Identify which cell holds the provided text, then report its (x, y) central coordinate. 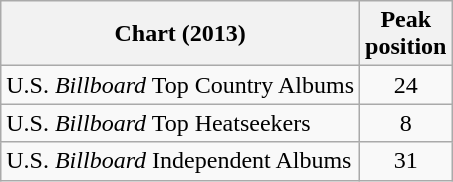
31 (406, 161)
U.S. Billboard Top Heatseekers (180, 123)
24 (406, 85)
Chart (2013) (180, 34)
U.S. Billboard Independent Albums (180, 161)
Peakposition (406, 34)
8 (406, 123)
U.S. Billboard Top Country Albums (180, 85)
